Extract the (x, y) coordinate from the center of the cell holding the provided text.  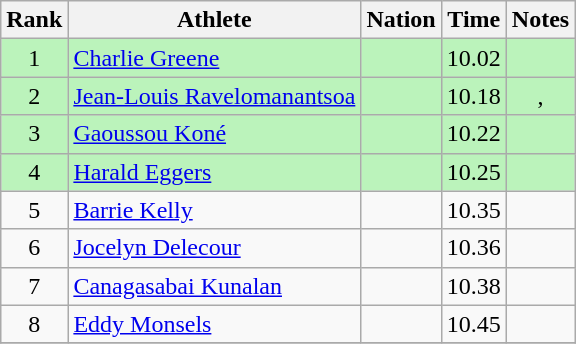
10.22 (474, 134)
Rank (34, 20)
4 (34, 172)
Jean-Louis Ravelomanantsoa (214, 96)
10.45 (474, 324)
Athlete (214, 20)
10.25 (474, 172)
Notes (540, 20)
Harald Eggers (214, 172)
1 (34, 58)
3 (34, 134)
Time (474, 20)
8 (34, 324)
10.38 (474, 286)
Barrie Kelly (214, 210)
, (540, 96)
5 (34, 210)
7 (34, 286)
Jocelyn Delecour (214, 248)
Charlie Greene (214, 58)
10.36 (474, 248)
6 (34, 248)
10.35 (474, 210)
2 (34, 96)
10.18 (474, 96)
Canagasabai Kunalan (214, 286)
Eddy Monsels (214, 324)
Nation (401, 20)
Gaoussou Koné (214, 134)
10.02 (474, 58)
